Provide the (X, Y) coordinate of the cell's center where the given text is located.  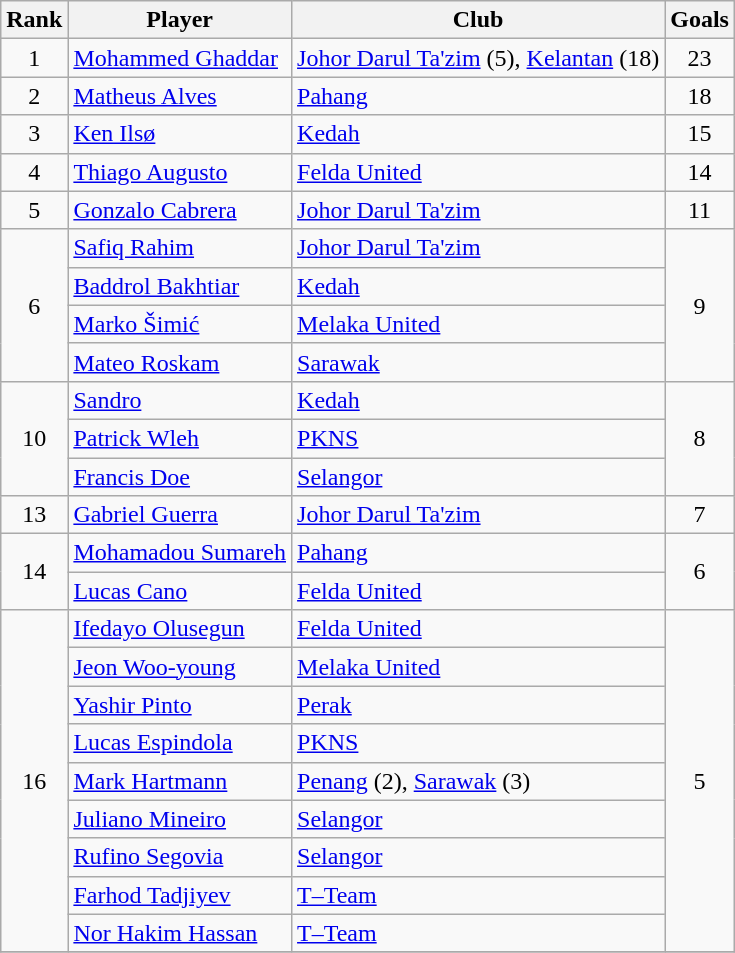
Gonzalo Cabrera (180, 210)
8 (700, 438)
7 (700, 515)
Sarawak (478, 362)
Francis Doe (180, 477)
Ifedayo Olusegun (180, 629)
18 (700, 96)
10 (34, 438)
Rank (34, 20)
11 (700, 210)
Rufino Segovia (180, 857)
Baddrol Bakhtiar (180, 286)
16 (34, 782)
Yashir Pinto (180, 705)
Mohamadou Sumareh (180, 553)
Mark Hartmann (180, 781)
Sandro (180, 400)
3 (34, 134)
Safiq Rahim (180, 248)
Thiago Augusto (180, 172)
Mohammed Ghaddar (180, 58)
Jeon Woo-young (180, 667)
Penang (2), Sarawak (3) (478, 781)
4 (34, 172)
Club (478, 20)
9 (700, 305)
Perak (478, 705)
Player (180, 20)
Gabriel Guerra (180, 515)
Ken Ilsø (180, 134)
15 (700, 134)
Johor Darul Ta'zim (5), Kelantan (18) (478, 58)
Marko Šimić (180, 324)
Farhod Tadjiyev (180, 895)
Lucas Cano (180, 591)
2 (34, 96)
Goals (700, 20)
Lucas Espindola (180, 743)
Juliano Mineiro (180, 819)
1 (34, 58)
Patrick Wleh (180, 438)
Nor Hakim Hassan (180, 933)
23 (700, 58)
Mateo Roskam (180, 362)
13 (34, 515)
Matheus Alves (180, 96)
